Locate the cell with the specified text and output its (x, y) center coordinate. 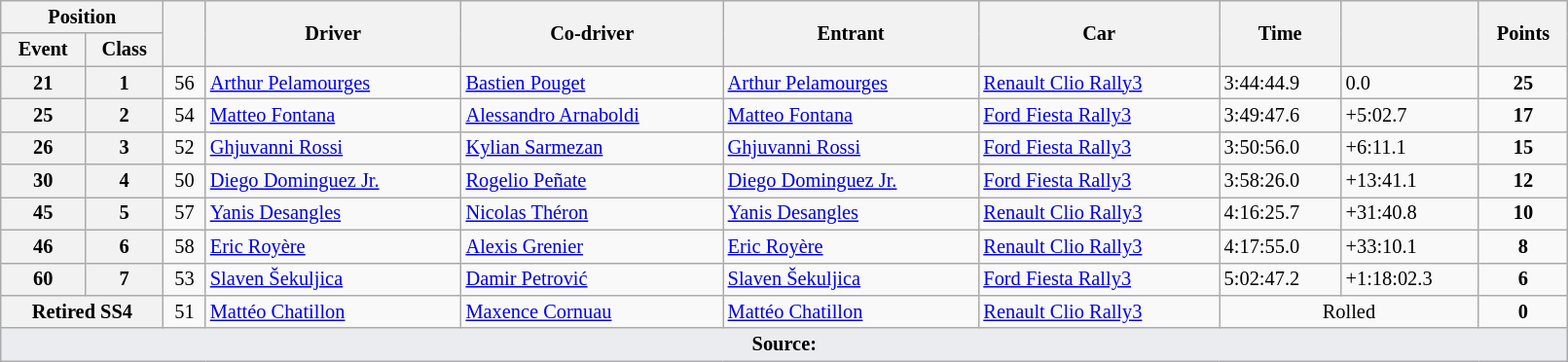
7 (125, 279)
Position (82, 17)
52 (185, 148)
60 (43, 279)
3:50:56.0 (1281, 148)
3:49:47.6 (1281, 115)
+13:41.1 (1409, 181)
2 (125, 115)
4 (125, 181)
21 (43, 83)
10 (1523, 213)
Damir Petrović (592, 279)
30 (43, 181)
26 (43, 148)
Alessandro Arnaboldi (592, 115)
Rolled (1349, 311)
56 (185, 83)
54 (185, 115)
5 (125, 213)
Bastien Pouget (592, 83)
53 (185, 279)
+5:02.7 (1409, 115)
58 (185, 246)
Nicolas Théron (592, 213)
46 (43, 246)
57 (185, 213)
0.0 (1409, 83)
50 (185, 181)
3:44:44.9 (1281, 83)
Points (1523, 33)
Maxence Cornuau (592, 311)
51 (185, 311)
Alexis Grenier (592, 246)
Kylian Sarmezan (592, 148)
Co-driver (592, 33)
12 (1523, 181)
0 (1523, 311)
Event (43, 50)
Car (1098, 33)
+1:18:02.3 (1409, 279)
4:16:25.7 (1281, 213)
15 (1523, 148)
Driver (333, 33)
Time (1281, 33)
+33:10.1 (1409, 246)
Class (125, 50)
+6:11.1 (1409, 148)
17 (1523, 115)
Source: (784, 344)
4:17:55.0 (1281, 246)
1 (125, 83)
+31:40.8 (1409, 213)
Rogelio Peñate (592, 181)
Retired SS4 (82, 311)
3 (125, 148)
45 (43, 213)
8 (1523, 246)
5:02:47.2 (1281, 279)
3:58:26.0 (1281, 181)
Entrant (851, 33)
